Identify which cell holds the provided text, then report its (x, y) central coordinate. 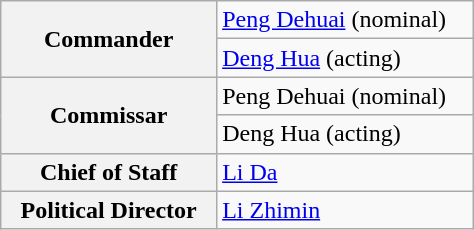
Li Da (346, 172)
Li Zhimin (346, 210)
Chief of Staff (109, 172)
Political Director (109, 210)
Commissar (109, 115)
Commander (109, 39)
